Return (x, y) of the center of cell containing provided text 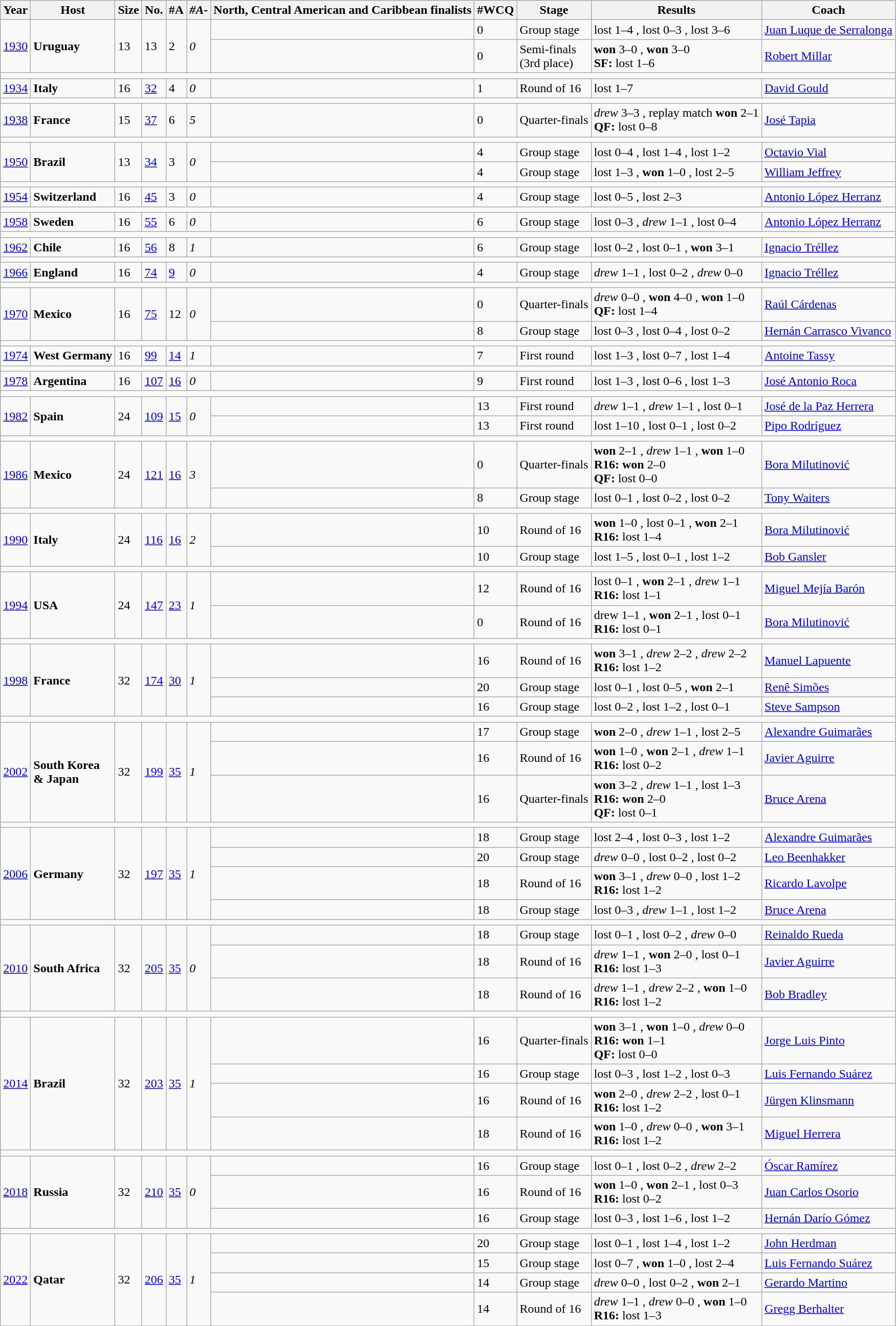
174 (154, 680)
West Germany (73, 356)
Reinaldo Rueda (829, 935)
2022 (15, 1280)
won 3–1 , won 1–0 , drew 0–0 R16: won 1–1 QF: lost 0–0 (676, 1040)
lost 0–1 , lost 0–2 , drew 0–0 (676, 935)
William Jeffrey (829, 172)
107 (154, 381)
Octavio Vial (829, 152)
56 (154, 247)
Russia (73, 1192)
1970 (15, 314)
2002 (15, 772)
Bob Gansler (829, 557)
won 3–2 , drew 1–1 , lost 1–3 R16: won 2–0 QF: lost 0–1 (676, 799)
lost 2–4 , lost 0–3 , lost 1–2 (676, 838)
lost 0–1 , lost 0–2 , drew 2–2 (676, 1166)
1930 (15, 46)
Spain (73, 416)
75 (154, 314)
Results (676, 10)
199 (154, 772)
17 (495, 732)
lost 0–5 , lost 2–3 (676, 197)
José Antonio Roca (829, 381)
#WCQ (495, 10)
Gerardo Martino (829, 1282)
Qatar (73, 1280)
lost 0–2 , lost 1–2 , lost 0–1 (676, 707)
197 (154, 873)
1934 (15, 88)
1994 (15, 605)
Gregg Berhalter (829, 1309)
203 (154, 1083)
won 3–0 , won 3–0 SF: lost 1–6 (676, 56)
Chile (73, 247)
lost 0–3 , drew 1–1 , lost 1–2 (676, 910)
5 (199, 120)
lost 1–10 , lost 0–1 , lost 0–2 (676, 425)
drew 0–0 , lost 0–2 , lost 0–2 (676, 857)
Juan Carlos Osorio (829, 1192)
lost 0–1 , won 2–1 , drew 1–1 R16: lost 1–1 (676, 589)
1958 (15, 222)
1950 (15, 162)
lost 1–3 , lost 0–6 , lost 1–3 (676, 381)
109 (154, 416)
2010 (15, 968)
Óscar Ramírez (829, 1166)
lost 0–2 , lost 0–1 , won 3–1 (676, 247)
Manuel Lapuente (829, 660)
1974 (15, 356)
147 (154, 605)
won 3–1 , drew 0–0 , lost 1–2 R16: lost 1–2 (676, 884)
won 2–0 , drew 1–1 , lost 2–5 (676, 732)
Switzerland (73, 197)
José de la Paz Herrera (829, 406)
#A (176, 10)
Year (15, 10)
lost 0–1 , lost 1–4 , lost 1–2 (676, 1244)
2018 (15, 1192)
drew 1–1 , drew 1–1 , lost 0–1 (676, 406)
lost 1–3 , won 1–0 , lost 2–5 (676, 172)
lost 1–5 , lost 0–1 , lost 1–2 (676, 557)
30 (176, 680)
José Tapia (829, 120)
1998 (15, 680)
2014 (15, 1083)
Host (73, 10)
won 1–0 , drew 0–0 , won 3–1 R16: lost 1–2 (676, 1133)
Steve Sampson (829, 707)
Argentina (73, 381)
Pipo Rodríguez (829, 425)
Tony Waiters (829, 498)
Semi-finals(3rd place) (554, 56)
won 1–0 , won 2–1 , lost 0–3 R16: lost 0–2 (676, 1192)
37 (154, 120)
1986 (15, 475)
drew 0–0 , lost 0–2 , won 2–1 (676, 1282)
won 3–1 , drew 2–2 , drew 2–2 R16: lost 1–2 (676, 660)
206 (154, 1280)
lost 0–3 , lost 1–2 , lost 0–3 (676, 1074)
Juan Luque de Serralonga (829, 30)
99 (154, 356)
Jorge Luis Pinto (829, 1040)
23 (176, 605)
Hernán Carrasco Vivanco (829, 331)
drew 1–1 , drew 0–0 , won 1–0 R16: lost 1–3 (676, 1309)
1990 (15, 540)
Size (128, 10)
210 (154, 1192)
won 2–1 , drew 1–1 , won 1–0 R16: won 2–0 QF: lost 0–0 (676, 465)
Stage (554, 10)
lost 0–4 , lost 1–4 , lost 1–2 (676, 152)
won 2–0 , drew 2–2 , lost 0–1 R16: lost 1–2 (676, 1100)
205 (154, 968)
North, Central American and Caribbean finalists (343, 10)
won 1–0 , lost 0–1 , won 2–1 R16: lost 1–4 (676, 530)
Germany (73, 873)
drew 1–1 , won 2–0 , lost 0–1 R16: lost 1–3 (676, 961)
drew 1–1 , drew 2–2 , won 1–0 R16: lost 1–2 (676, 994)
Renê Simões (829, 687)
55 (154, 222)
John Herdman (829, 1244)
2006 (15, 873)
Miguel Herrera (829, 1133)
74 (154, 272)
lost 0–3 , drew 1–1 , lost 0–4 (676, 222)
121 (154, 475)
drew 3–3 , replay match won 2–1 QF: lost 0–8 (676, 120)
#A- (199, 10)
34 (154, 162)
lost 0–3 , lost 0–4 , lost 0–2 (676, 331)
drew 0–0 , won 4–0 , won 1–0 QF: lost 1–4 (676, 304)
Uruguay (73, 46)
45 (154, 197)
1978 (15, 381)
1962 (15, 247)
lost 0–1 , lost 0–5 , won 2–1 (676, 687)
Coach (829, 10)
Hernán Darío Gómez (829, 1218)
Jürgen Klinsmann (829, 1100)
Raúl Cárdenas (829, 304)
lost 1–4 , lost 0–3 , lost 3–6 (676, 30)
drew 1–1 , won 2–1 , lost 0–1 R16: lost 0–1 (676, 622)
7 (495, 356)
lost 0–3 , lost 1–6 , lost 1–2 (676, 1218)
1982 (15, 416)
lost 1–3 , lost 0–7 , lost 1–4 (676, 356)
1938 (15, 120)
Miguel Mejía Barón (829, 589)
South Korea& Japan (73, 772)
Sweden (73, 222)
England (73, 272)
116 (154, 540)
Bob Bradley (829, 994)
Robert Millar (829, 56)
Leo Beenhakker (829, 857)
Antoine Tassy (829, 356)
South Africa (73, 968)
lost 1–7 (676, 88)
No. (154, 10)
USA (73, 605)
drew 1–1 , lost 0–2 , drew 0–0 (676, 272)
won 1–0 , won 2–1 , drew 1–1 R16: lost 0–2 (676, 758)
lost 0–1 , lost 0–2 , lost 0–2 (676, 498)
lost 0–7 , won 1–0 , lost 2–4 (676, 1263)
1954 (15, 197)
David Gould (829, 88)
1966 (15, 272)
Ricardo Lavolpe (829, 884)
